Search for the cell housing the specified text and yield its (X, Y) center coordinate. 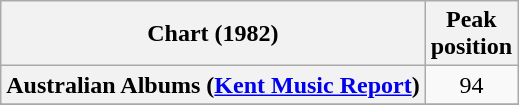
Chart (1982) (213, 34)
94 (471, 85)
Australian Albums (Kent Music Report) (213, 85)
Peakposition (471, 34)
